Identify which cell holds the provided text, then report its [x, y] central coordinate. 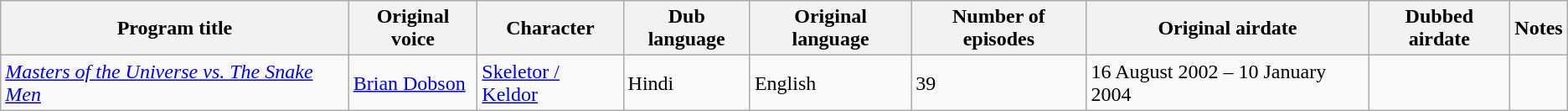
Dubbed airdate [1439, 29]
English [830, 82]
Number of episodes [998, 29]
Hindi [687, 82]
Masters of the Universe vs. The Snake Men [174, 82]
Skeletor / Keldor [550, 82]
Original airdate [1228, 29]
Original voice [413, 29]
Dub language [687, 29]
Brian Dobson [413, 82]
Notes [1539, 29]
Program title [174, 29]
Original language [830, 29]
16 August 2002 – 10 January 2004 [1228, 82]
Character [550, 29]
39 [998, 82]
